Determine the [X, Y] coordinate at the center of the cell enclosing the given text.  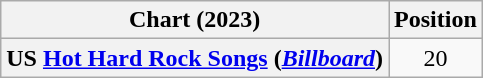
US Hot Hard Rock Songs (Billboard) [195, 58]
20 [436, 58]
Position [436, 20]
Chart (2023) [195, 20]
